Output the [x, y] coordinate of the center of the cell containing the given text.  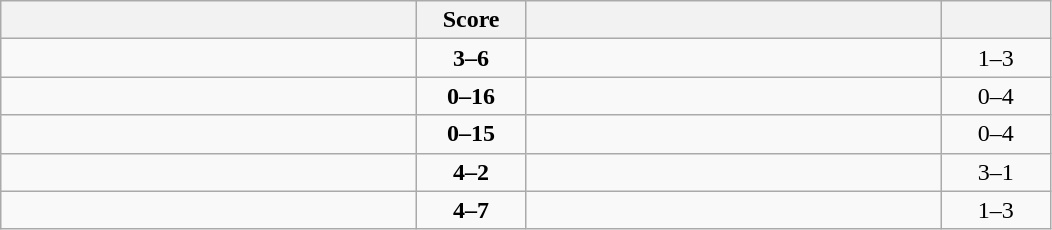
3–1 [996, 172]
0–15 [472, 134]
0–16 [472, 96]
4–2 [472, 172]
3–6 [472, 58]
Score [472, 20]
4–7 [472, 210]
